Identify which cell holds the provided text, then report its (x, y) central coordinate. 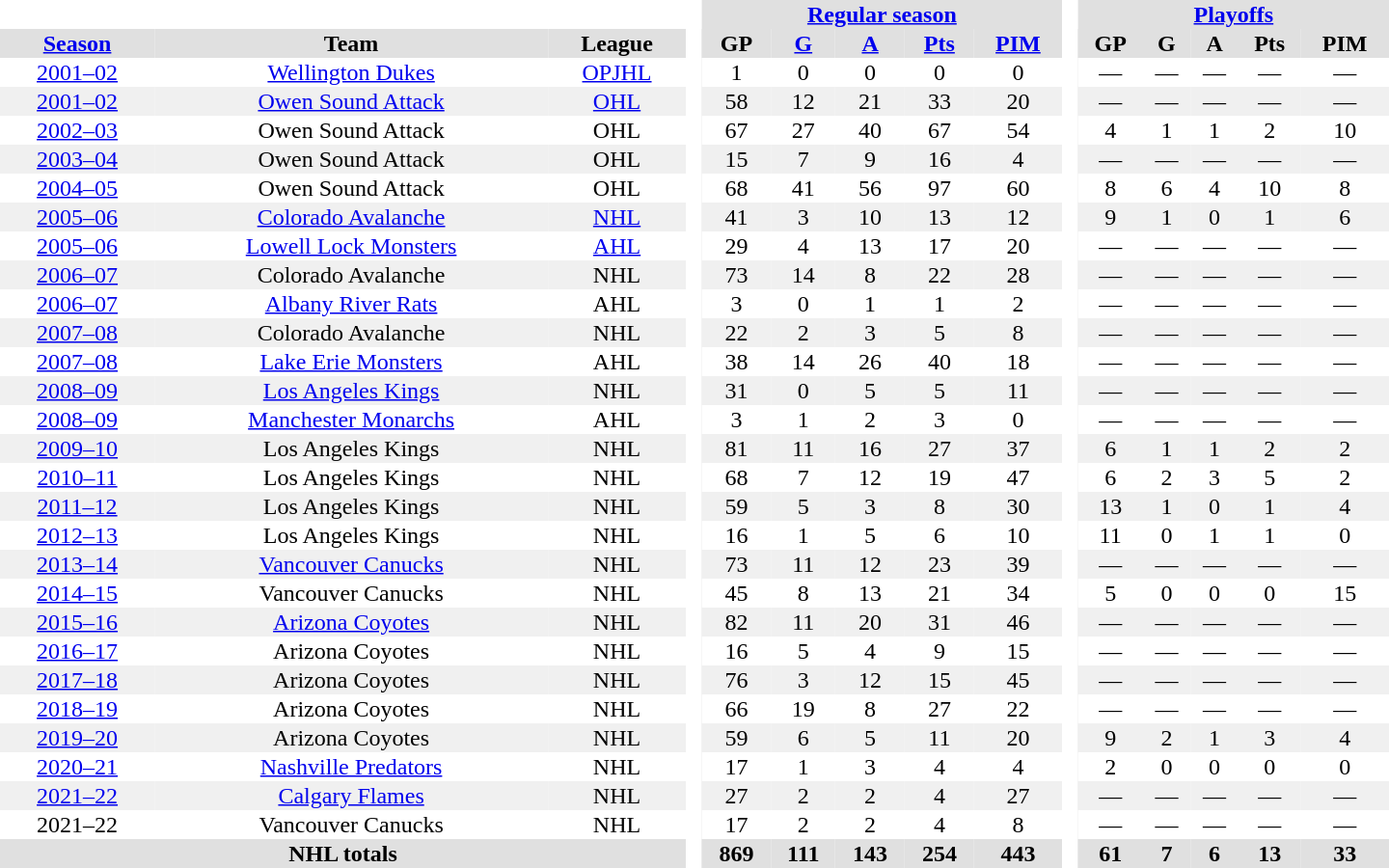
2014–15 (77, 593)
Nashville Predators (351, 767)
Lowell Lock Monsters (351, 246)
34 (1019, 593)
60 (1019, 188)
2010–11 (77, 477)
2018–19 (77, 709)
2002–03 (77, 130)
2009–10 (77, 448)
61 (1111, 854)
Lake Erie Monsters (351, 362)
18 (1019, 362)
81 (737, 448)
82 (737, 622)
OPJHL (617, 72)
28 (1019, 275)
76 (737, 680)
66 (737, 709)
39 (1019, 564)
111 (803, 854)
Playoffs (1234, 14)
56 (870, 188)
Regular season (883, 14)
97 (940, 188)
46 (1019, 622)
2016–17 (77, 651)
443 (1019, 854)
2004–05 (77, 188)
869 (737, 854)
37 (1019, 448)
2011–12 (77, 506)
Albany River Rats (351, 304)
26 (870, 362)
2017–18 (77, 680)
2012–13 (77, 535)
NHL totals (343, 854)
2013–14 (77, 564)
Manchester Monarchs (351, 420)
Calgary Flames (351, 796)
38 (737, 362)
54 (1019, 130)
143 (870, 854)
30 (1019, 506)
Team (351, 43)
58 (737, 101)
47 (1019, 477)
254 (940, 854)
29 (737, 246)
2019–20 (77, 738)
Season (77, 43)
League (617, 43)
2003–04 (77, 159)
23 (940, 564)
2015–16 (77, 622)
2020–21 (77, 767)
Wellington Dukes (351, 72)
